Return [X, Y] of the center of cell containing provided text 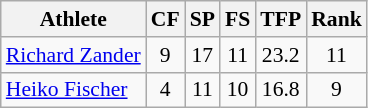
Rank [336, 19]
SP [202, 19]
CF [166, 19]
17 [202, 55]
23.2 [280, 55]
4 [166, 90]
16.8 [280, 90]
Athlete [74, 19]
Richard Zander [74, 55]
FS [238, 19]
TFP [280, 19]
Heiko Fischer [74, 90]
10 [238, 90]
